Search for the cell housing the specified text and yield its (x, y) center coordinate. 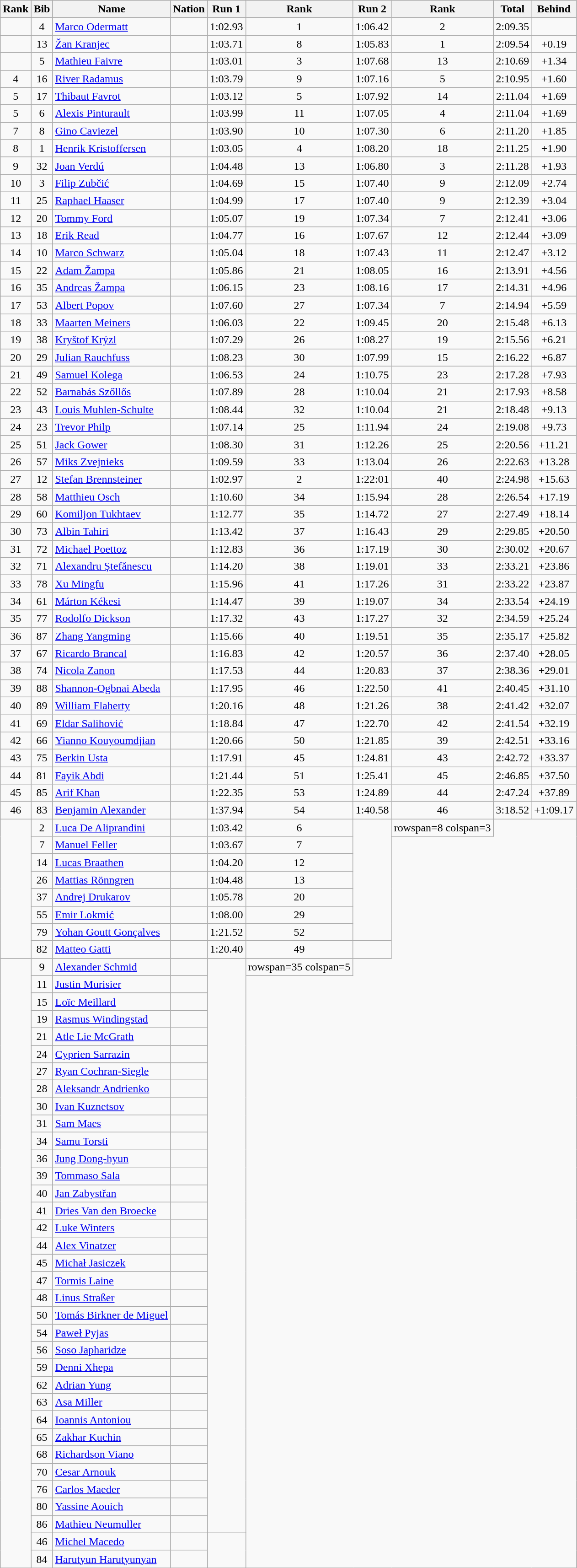
Emir Lokmić (112, 915)
80 (42, 1507)
1:14.47 (226, 601)
2:11.25 (513, 148)
2:17.93 (513, 392)
Yohan Goutt Gonçalves (112, 932)
1:03.71 (226, 44)
Luke Winters (112, 1228)
Julian Rauchfuss (112, 357)
2:46.85 (513, 776)
Michael Poettoz (112, 549)
Run 1 (226, 9)
1:06.03 (226, 323)
Yianno Kouyoumdjian (112, 740)
+20.67 (554, 549)
+4.56 (554, 270)
1:15.66 (226, 636)
1:18.84 (226, 723)
+1:09.17 (554, 810)
+15.63 (554, 479)
Bib (42, 9)
Lucas Braathen (112, 862)
Atle Lie McGrath (112, 1036)
1:05.78 (226, 897)
71 (42, 566)
Rasmus Windingstad (112, 1019)
1:16.83 (226, 653)
1:17.19 (372, 549)
1:07.30 (372, 131)
88 (42, 688)
Zakhar Kuchin (112, 1437)
+23.87 (554, 584)
1:06.15 (226, 288)
Asa Miller (112, 1402)
Albin Tahiri (112, 532)
Komiljon Tukhtaev (112, 514)
55 (42, 915)
+32.07 (554, 706)
1:03.79 (226, 79)
Žan Kranjec (112, 44)
2:41.54 (513, 723)
Thibaut Favrot (112, 96)
89 (42, 706)
Cesar Arnouk (112, 1472)
Total (513, 9)
Tormis Laine (112, 1280)
1:05.04 (226, 253)
Alexander Schmid (112, 967)
59 (42, 1368)
+29.01 (554, 671)
1:07.67 (372, 236)
1:02.93 (226, 27)
2:15.48 (513, 323)
Harutyun Harutyunyan (112, 1559)
Shannon-Ogbnai Abeda (112, 688)
1:06.53 (226, 375)
Samu Torsti (112, 1141)
1:08.23 (226, 357)
2:41.42 (513, 706)
1:16.43 (372, 532)
78 (42, 584)
1:04.99 (226, 200)
Ryan Cochran-Siegle (112, 1072)
2:40.45 (513, 688)
1:22.35 (226, 793)
83 (42, 810)
+3.12 (554, 253)
1:03.12 (226, 96)
+23.86 (554, 566)
Michel Macedo (112, 1541)
+25.82 (554, 636)
Jung Dong-hyun (112, 1158)
2:12.39 (513, 200)
+37.89 (554, 793)
1:25.41 (372, 776)
Zhang Yangming (112, 636)
81 (42, 776)
+1.93 (554, 166)
Arif Khan (112, 793)
2:16.22 (513, 357)
1:20.40 (226, 949)
2:29.85 (513, 532)
2:10.69 (513, 61)
1:10.75 (372, 375)
2:34.59 (513, 619)
Mathieu Neumuller (112, 1524)
2:26.54 (513, 496)
+9.73 (554, 427)
1:07.29 (226, 340)
+6.21 (554, 340)
Xu Mingfu (112, 584)
2:11.28 (513, 166)
1:19.07 (372, 601)
1:05.86 (226, 270)
1:03.05 (226, 148)
Filip Zubčić (112, 183)
2:18.48 (513, 410)
1:07.92 (372, 96)
1:20.83 (372, 671)
75 (42, 758)
1:22.70 (372, 723)
1:04.77 (226, 236)
2:12.44 (513, 236)
1:15.96 (226, 584)
1:05.83 (372, 44)
2:12.47 (513, 253)
1:24.81 (372, 758)
1:10.60 (226, 496)
1:22:01 (372, 479)
2:15.56 (513, 340)
Linus Straßer (112, 1298)
Fayik Abdi (112, 776)
Luca De Aliprandini (112, 828)
85 (42, 793)
1:37.94 (226, 810)
1:17.53 (226, 671)
1:05.07 (226, 218)
Maarten Meiners (112, 323)
Dries Van den Broecke (112, 1211)
Raphael Haaser (112, 200)
Henrik Kristoffersen (112, 148)
Sam Maes (112, 1124)
Albert Popov (112, 305)
56 (42, 1350)
Matthieu Osch (112, 496)
79 (42, 932)
+17.19 (554, 496)
Louis Muhlen-Schulte (112, 410)
+5.59 (554, 305)
1:07.60 (226, 305)
+6.87 (554, 357)
Matteo Gatti (112, 949)
Justin Murisier (112, 984)
+3.06 (554, 218)
Eldar Salihović (112, 723)
1:03.90 (226, 131)
+1.85 (554, 131)
Ricardo Brancal (112, 653)
Mattias Rönngren (112, 880)
2:22.63 (513, 462)
74 (42, 671)
Michał Jasiczek (112, 1263)
+4.96 (554, 288)
Manuel Feller (112, 845)
Marco Schwarz (112, 253)
1:12.26 (372, 444)
1:13.04 (372, 462)
63 (42, 1402)
Márton Kékesi (112, 601)
Carlos Maeder (112, 1489)
1:08.16 (372, 288)
Joan Verdú (112, 166)
2:09.54 (513, 44)
2:09.35 (513, 27)
2:11.20 (513, 131)
1:20.57 (372, 653)
1:11.94 (372, 427)
Nicola Zanon (112, 671)
1:03.99 (226, 113)
Benjamin Alexander (112, 810)
2:38.36 (513, 671)
1:17.91 (226, 758)
1:08.30 (226, 444)
1:15.94 (372, 496)
Nation (189, 9)
Berkin Usta (112, 758)
Marco Odermatt (112, 27)
+20.50 (554, 532)
1:08.20 (372, 148)
+33.37 (554, 758)
1:09.59 (226, 462)
70 (42, 1472)
River Radamus (112, 79)
Jan Zabystřan (112, 1193)
1:21.26 (372, 706)
1:03.01 (226, 61)
2:10.95 (513, 79)
84 (42, 1559)
1:08.05 (372, 270)
rowspan=8 colspan=3 (443, 828)
1:07.99 (372, 357)
Soso Japharidze (112, 1350)
82 (42, 949)
1:17.95 (226, 688)
Alexandru Ștefănescu (112, 566)
60 (42, 514)
2:14.94 (513, 305)
68 (42, 1455)
1:03.67 (226, 845)
2:12.41 (513, 218)
Aleksandr Andrienko (112, 1089)
+7.93 (554, 375)
1:21.44 (226, 776)
72 (42, 549)
1:06.42 (372, 27)
1:12.83 (226, 549)
1:07.16 (372, 79)
1:21.52 (226, 932)
2:20.56 (513, 444)
William Flaherty (112, 706)
+28.05 (554, 653)
1:17.26 (372, 584)
2:35.17 (513, 636)
65 (42, 1437)
2:42.51 (513, 740)
Paweł Pyjas (112, 1333)
+1.90 (554, 148)
2:47.24 (513, 793)
1:04.69 (226, 183)
66 (42, 740)
Trevor Philp (112, 427)
Stefan Brennsteiner (112, 479)
67 (42, 653)
Tommaso Sala (112, 1176)
+13.28 (554, 462)
+8.58 (554, 392)
2:42.72 (513, 758)
Behind (554, 9)
1:24.89 (372, 793)
1:14.20 (226, 566)
2:33.54 (513, 601)
Mathieu Faivre (112, 61)
2:13.91 (513, 270)
+9.13 (554, 410)
Andrej Drukarov (112, 897)
+33.16 (554, 740)
Alex Vinatzer (112, 1245)
73 (42, 532)
1:40.58 (372, 810)
1:07.43 (372, 253)
1:07.05 (372, 113)
+25.24 (554, 619)
2:17.28 (513, 375)
+2.74 (554, 183)
Alexis Pinturault (112, 113)
1:04.20 (226, 862)
+32.19 (554, 723)
2:27.49 (513, 514)
1:14.72 (372, 514)
+1.34 (554, 61)
87 (42, 636)
+18.14 (554, 514)
Kryštof Krýzl (112, 340)
1:02.97 (226, 479)
Samuel Kolega (112, 375)
2:12.09 (513, 183)
1:08.27 (372, 340)
Gino Caviezel (112, 131)
3:18.52 (513, 810)
2:33.21 (513, 566)
+31.10 (554, 688)
1:19.01 (372, 566)
2:30.02 (513, 549)
57 (42, 462)
1:13.42 (226, 532)
+11.21 (554, 444)
1:17.27 (372, 619)
69 (42, 723)
+3.09 (554, 236)
+0.19 (554, 44)
1:08.44 (226, 410)
62 (42, 1385)
1:20.66 (226, 740)
Name (112, 9)
Jack Gower (112, 444)
76 (42, 1489)
Richardson Viano (112, 1455)
Ivan Kuznetsov (112, 1106)
+3.04 (554, 200)
Yassine Aouich (112, 1507)
2:24.98 (513, 479)
1:20.16 (226, 706)
Ioannis Antoniou (112, 1420)
2:33.22 (513, 584)
rowspan=35 colspan=5 (299, 967)
Barnabás Szőllős (112, 392)
Cyprien Sarrazin (112, 1054)
Adam Žampa (112, 270)
2:19.08 (513, 427)
58 (42, 496)
Tomás Birkner de Miguel (112, 1315)
1:08.00 (226, 915)
Tommy Ford (112, 218)
Erik Read (112, 236)
Rodolfo Dickson (112, 619)
77 (42, 619)
Denni Xhepa (112, 1368)
1:03.42 (226, 828)
1:19.51 (372, 636)
+1.60 (554, 79)
61 (42, 601)
+24.19 (554, 601)
+37.50 (554, 776)
2:14.31 (513, 288)
1:09.45 (372, 323)
1:21.85 (372, 740)
Andreas Žampa (112, 288)
1:22.50 (372, 688)
1:07.68 (372, 61)
Loïc Meillard (112, 1002)
1:06.80 (372, 166)
+6.13 (554, 323)
2:37.40 (513, 653)
1:07.89 (226, 392)
64 (42, 1420)
Adrian Yung (112, 1385)
1:07.14 (226, 427)
Run 2 (372, 9)
86 (42, 1524)
1:17.32 (226, 619)
Miks Zvejnieks (112, 462)
1:12.77 (226, 514)
